Detect which cell encompasses the target text, then output its [x, y] center coordinate. 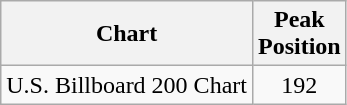
U.S. Billboard 200 Chart [127, 85]
Chart [127, 34]
PeakPosition [299, 34]
192 [299, 85]
